Determine the (x, y) coordinate at the center of the cell enclosing the given text.  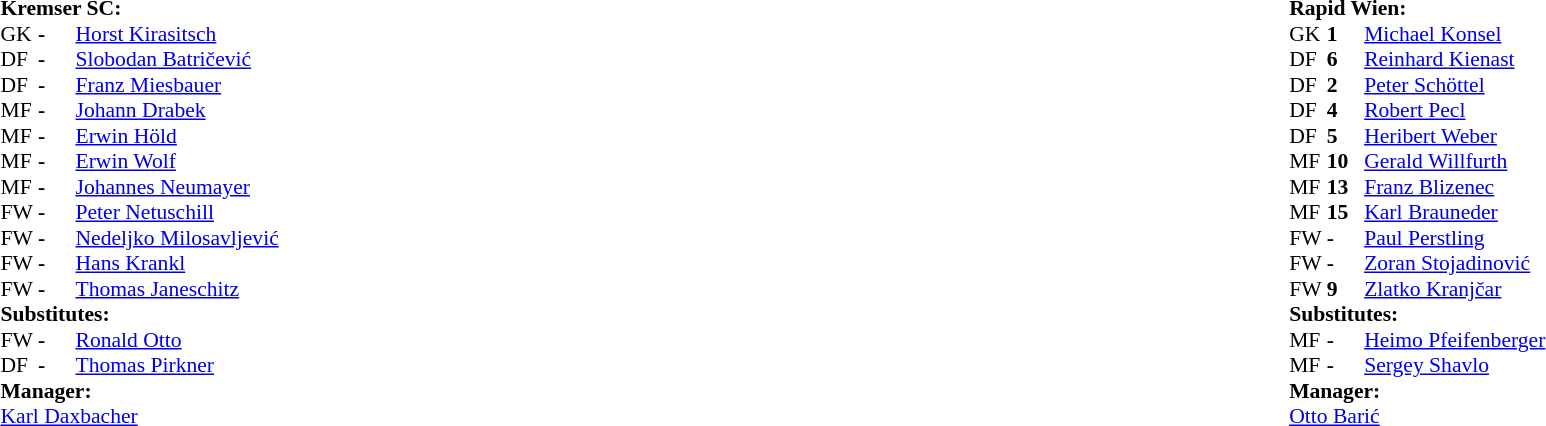
Karl Brauneder (1454, 213)
Peter Schöttel (1454, 85)
Gerald Willfurth (1454, 161)
Erwin Höld (178, 136)
Sergey Shavlo (1454, 365)
Heimo Pfeifenberger (1454, 340)
13 (1346, 187)
Robert Pecl (1454, 111)
15 (1346, 213)
Erwin Wolf (178, 161)
Johann Drabek (178, 111)
Michael Konsel (1454, 34)
Franz Miesbauer (178, 85)
Peter Netuschill (178, 213)
Nedeljko Milosavljević (178, 238)
Zlatko Kranjčar (1454, 289)
Thomas Janeschitz (178, 289)
9 (1346, 289)
Franz Blizenec (1454, 187)
Horst Kirasitsch (178, 34)
Reinhard Kienast (1454, 59)
6 (1346, 59)
Slobodan Batričević (178, 59)
Thomas Pirkner (178, 365)
Zoran Stojadinović (1454, 263)
Paul Perstling (1454, 238)
Ronald Otto (178, 340)
Hans Krankl (178, 263)
Heribert Weber (1454, 136)
2 (1346, 85)
10 (1346, 161)
5 (1346, 136)
4 (1346, 111)
Johannes Neumayer (178, 187)
1 (1346, 34)
